Search for the cell housing the specified text and yield its [x, y] center coordinate. 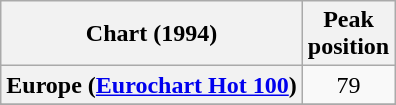
79 [348, 85]
Peakposition [348, 34]
Chart (1994) [152, 34]
Europe (Eurochart Hot 100) [152, 85]
